Scan for the cell matching the given text and deliver its (x, y) coordinate at center. 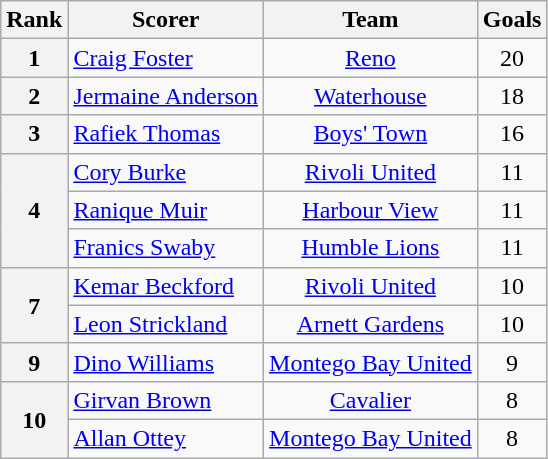
Franics Swaby (166, 248)
7 (34, 305)
Ranique Muir (166, 210)
3 (34, 134)
4 (34, 210)
Boys' Town (371, 134)
Cory Burke (166, 172)
Humble Lions (371, 248)
Arnett Gardens (371, 324)
1 (34, 58)
Scorer (166, 20)
Girvan Brown (166, 400)
Rank (34, 20)
Allan Ottey (166, 438)
2 (34, 96)
Team (371, 20)
Leon Strickland (166, 324)
Goals (512, 20)
16 (512, 134)
20 (512, 58)
Cavalier (371, 400)
Waterhouse (371, 96)
Kemar Beckford (166, 286)
Craig Foster (166, 58)
Rafiek Thomas (166, 134)
Jermaine Anderson (166, 96)
18 (512, 96)
Dino Williams (166, 362)
Reno (371, 58)
Harbour View (371, 210)
